Locate the cell with the specified text and output its (X, Y) center coordinate. 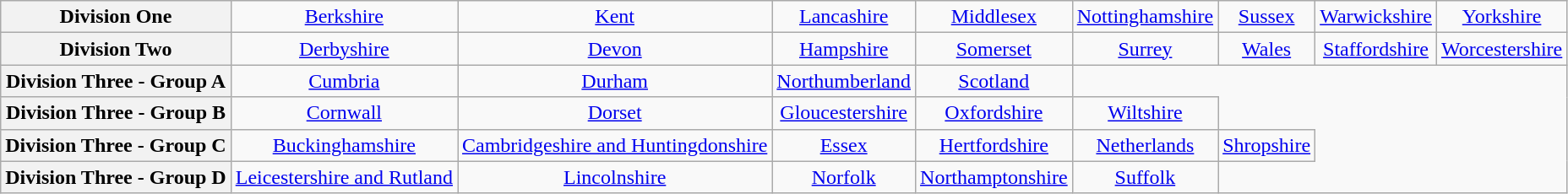
Northamptonshire (994, 177)
Division Three - Group C (116, 145)
Shropshire (1267, 145)
Devon (615, 49)
Worcestershire (1501, 49)
Division Three - Group D (116, 177)
Kent (615, 17)
Durham (615, 81)
Cumbria (344, 81)
Scotland (994, 81)
Derbyshire (344, 49)
Division Two (116, 49)
Cambridgeshire and Huntingdonshire (615, 145)
Surrey (1145, 49)
Yorkshire (1501, 17)
Nottinghamshire (1145, 17)
Somerset (994, 49)
Hertfordshire (994, 145)
Division Three - Group A (116, 81)
Suffolk (1145, 177)
Norfolk (844, 177)
Gloucestershire (844, 113)
Netherlands (1145, 145)
Wiltshire (1145, 113)
Lancashire (844, 17)
Wales (1267, 49)
Essex (844, 145)
Middlesex (994, 17)
Dorset (615, 113)
Leicestershire and Rutland (344, 177)
Hampshire (844, 49)
Warwickshire (1376, 17)
Division One (116, 17)
Staffordshire (1376, 49)
Division Three - Group B (116, 113)
Northumberland (844, 81)
Oxfordshire (994, 113)
Lincolnshire (615, 177)
Sussex (1267, 17)
Cornwall (344, 113)
Buckinghamshire (344, 145)
Berkshire (344, 17)
